Search for the cell housing the specified text and yield its (x, y) center coordinate. 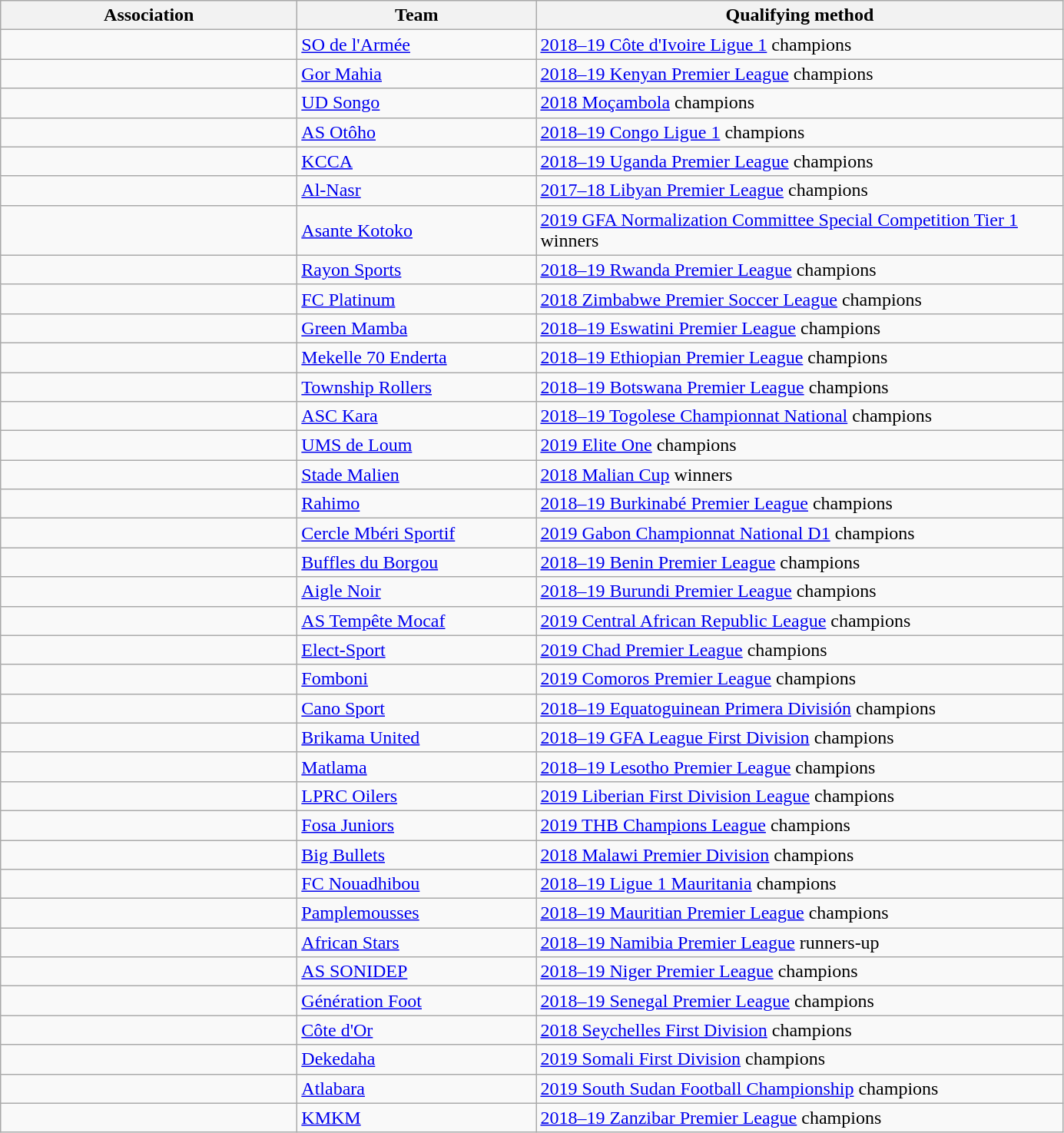
2018–19 Eswatini Premier League champions (800, 328)
KMKM (416, 1118)
2017–18 Libyan Premier League champions (800, 190)
Gor Mahia (416, 74)
2018–19 Burundi Premier League champions (800, 591)
2018–19 Ligue 1 Mauritania champions (800, 884)
Buffles du Borgou (416, 562)
UD Songo (416, 103)
2019 Elite One champions (800, 446)
Fomboni (416, 679)
Dekedaha (416, 1059)
Rahimo (416, 504)
2018–19 GFA League First Division champions (800, 737)
African Stars (416, 943)
Pamplemousses (416, 913)
Elect-Sport (416, 650)
UMS de Loum (416, 446)
2018–19 Mauritian Premier League champions (800, 913)
2019 Chad Premier League champions (800, 650)
Green Mamba (416, 328)
Cano Sport (416, 708)
2018 Seychelles First Division champions (800, 1030)
2018 Malian Cup winners (800, 475)
2018–19 Togolese Championnat National champions (800, 416)
2018 Zimbabwe Premier Soccer League champions (800, 299)
2019 THB Champions League champions (800, 825)
Cercle Mbéri Sportif (416, 533)
2018–19 Rwanda Premier League champions (800, 270)
Fosa Juniors (416, 825)
2018–19 Zanzibar Premier League champions (800, 1118)
2019 Liberian First Division League champions (800, 796)
KCCA (416, 161)
Mekelle 70 Enderta (416, 357)
2018 Moçambola champions (800, 103)
FC Nouadhibou (416, 884)
Qualifying method (800, 15)
Township Rollers (416, 386)
2018–19 Namibia Premier League runners-up (800, 943)
2018–19 Congo Ligue 1 champions (800, 132)
Côte d'Or (416, 1030)
Stade Malien (416, 475)
2019 Comoros Premier League champions (800, 679)
2018–19 Benin Premier League champions (800, 562)
LPRC Oilers (416, 796)
2018–19 Botswana Premier League champions (800, 386)
2018–19 Niger Premier League champions (800, 972)
Brikama United (416, 737)
2018–19 Ethiopian Premier League champions (800, 357)
Génération Foot (416, 1001)
ASC Kara (416, 416)
SO de l'Armée (416, 45)
FC Platinum (416, 299)
2018–19 Uganda Premier League champions (800, 161)
2018–19 Burkinabé Premier League champions (800, 504)
2019 South Sudan Football Championship champions (800, 1088)
AS SONIDEP (416, 972)
2019 Central African Republic League champions (800, 621)
2019 Somali First Division champions (800, 1059)
Association (149, 15)
2018–19 Senegal Premier League champions (800, 1001)
2018–19 Equatoguinean Primera División champions (800, 708)
2018 Malawi Premier Division champions (800, 855)
AS Otôho (416, 132)
Rayon Sports (416, 270)
Atlabara (416, 1088)
Big Bullets (416, 855)
2018–19 Lesotho Premier League champions (800, 767)
Team (416, 15)
2018–19 Kenyan Premier League champions (800, 74)
2019 GFA Normalization Committee Special Competition Tier 1 winners (800, 230)
Al-Nasr (416, 190)
2018–19 Côte d'Ivoire Ligue 1 champions (800, 45)
Asante Kotoko (416, 230)
2019 Gabon Championnat National D1 champions (800, 533)
Matlama (416, 767)
AS Tempête Mocaf (416, 621)
Aigle Noir (416, 591)
